From the cell containing the given text, extract its center point as (x, y) coordinate. 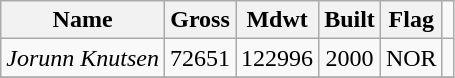
Flag (411, 20)
NOR (411, 58)
Built (350, 20)
Jorunn Knutsen (83, 58)
72651 (200, 58)
2000 (350, 58)
Mdwt (278, 20)
Name (83, 20)
Gross (200, 20)
122996 (278, 58)
